Identify which cell holds the provided text, then report its [x, y] central coordinate. 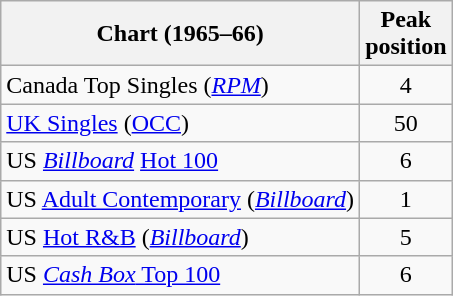
5 [406, 237]
US Hot R&B (Billboard) [180, 237]
50 [406, 123]
1 [406, 199]
Canada Top Singles (RPM) [180, 85]
Peakposition [406, 34]
US Adult Contemporary (Billboard) [180, 199]
Chart (1965–66) [180, 34]
US Cash Box Top 100 [180, 275]
US Billboard Hot 100 [180, 161]
4 [406, 85]
UK Singles (OCC) [180, 123]
